Provide the (X, Y) coordinate of the cell's center where the given text is located.  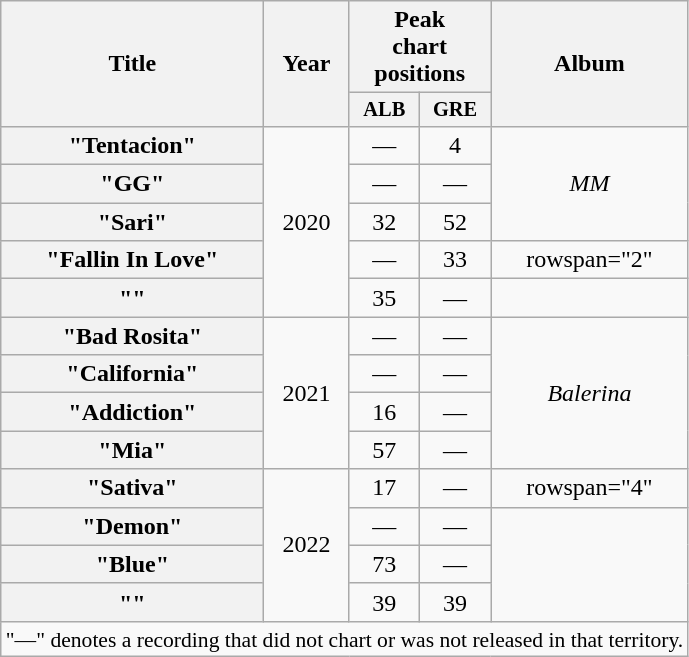
"Blue" (132, 564)
4 (456, 145)
GRE (456, 110)
"California" (132, 374)
"Demon" (132, 526)
ALB (384, 110)
57 (384, 450)
Peakchartpositions (420, 47)
16 (384, 412)
17 (384, 488)
"Addiction" (132, 412)
2022 (306, 545)
rowspan="2" (590, 260)
"Bad Rosita" (132, 336)
"Mia" (132, 450)
Title (132, 64)
33 (456, 260)
rowspan="4" (590, 488)
"Sativa" (132, 488)
52 (456, 222)
2020 (306, 221)
"GG" (132, 184)
32 (384, 222)
Year (306, 64)
Album (590, 64)
"Fallin In Love" (132, 260)
73 (384, 564)
Balerina (590, 393)
"Tentacion" (132, 145)
2021 (306, 393)
MM (590, 183)
"Sari" (132, 222)
"—" denotes a recording that did not chart or was not released in that territory. (345, 639)
35 (384, 298)
